From the cell containing the given text, extract its center point as [x, y] coordinate. 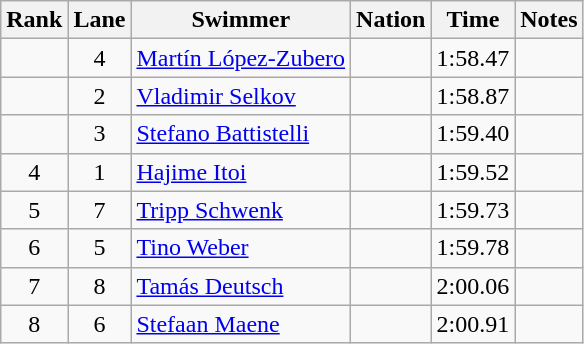
1:58.87 [473, 96]
Stefaan Maene [241, 324]
2 [100, 96]
Notes [549, 20]
Rank [34, 20]
1:59.40 [473, 134]
Swimmer [241, 20]
1 [100, 172]
Stefano Battistelli [241, 134]
Hajime Itoi [241, 172]
Vladimir Selkov [241, 96]
Martín López-Zubero [241, 58]
3 [100, 134]
1:59.78 [473, 248]
1:58.47 [473, 58]
Time [473, 20]
Lane [100, 20]
Nation [391, 20]
Tino Weber [241, 248]
Tamás Deutsch [241, 286]
2:00.91 [473, 324]
2:00.06 [473, 286]
Tripp Schwenk [241, 210]
1:59.73 [473, 210]
1:59.52 [473, 172]
